Capture the cell that displays the provided text and extract its (x, y) central coordinate. 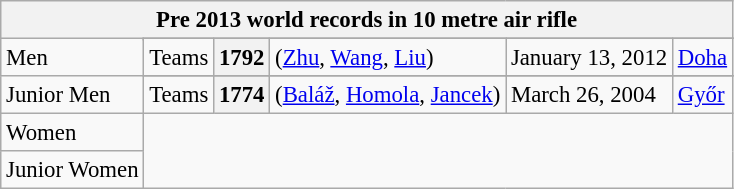
Győr (702, 95)
Women (72, 133)
Men (72, 58)
(Baláž, Homola, Jancek) (388, 95)
1774 (242, 95)
1792 (242, 58)
(Zhu, Wang, Liu) (388, 58)
January 13, 2012 (590, 58)
Junior Women (72, 170)
March 26, 2004 (590, 95)
Pre 2013 world records in 10 metre air rifle (367, 20)
Junior Men (72, 95)
Doha (702, 58)
